Output the (X, Y) coordinate of the center of the cell containing the given text.  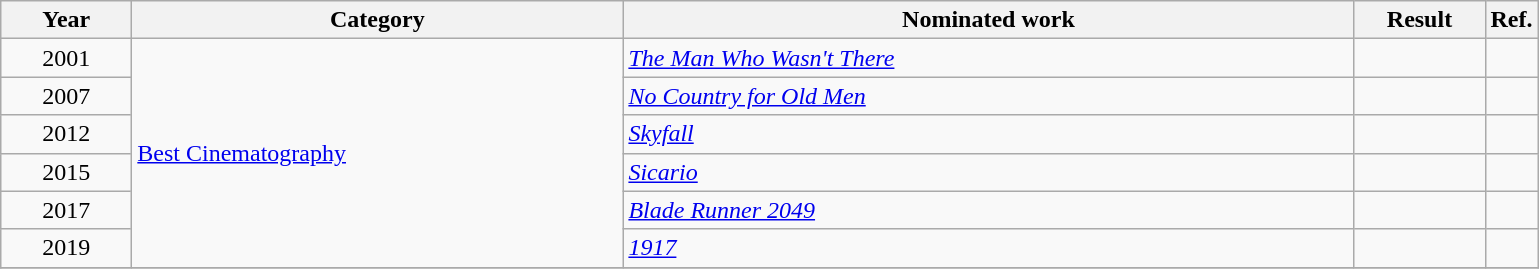
2007 (66, 96)
Best Cinematography (378, 153)
1917 (988, 248)
Nominated work (988, 20)
2015 (66, 172)
Sicario (988, 172)
2019 (66, 248)
The Man Who Wasn't There (988, 58)
Result (1420, 20)
Category (378, 20)
Year (66, 20)
Skyfall (988, 134)
Ref. (1512, 20)
2017 (66, 210)
Blade Runner 2049 (988, 210)
2012 (66, 134)
No Country for Old Men (988, 96)
2001 (66, 58)
